From the cell containing the given text, extract its center point as [X, Y] coordinate. 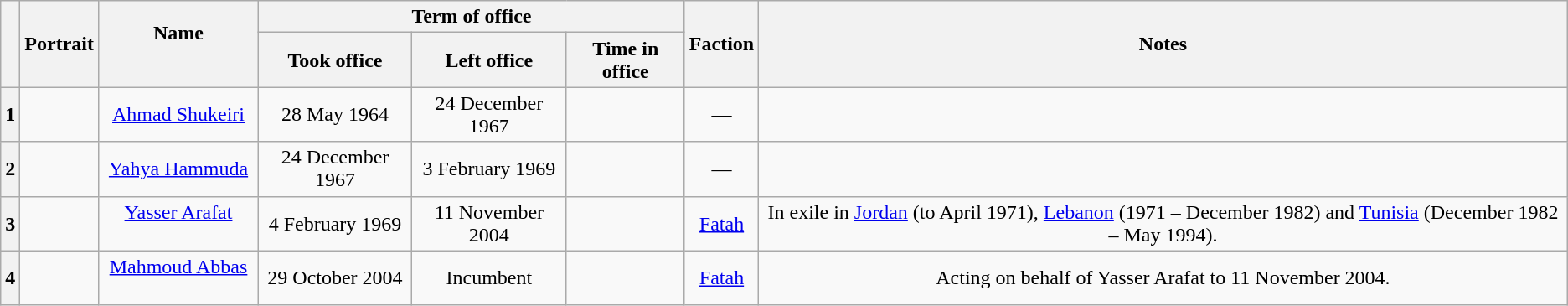
Notes [1163, 44]
Faction [721, 44]
2 [10, 169]
1 [10, 114]
28 May 1964 [335, 114]
Ahmad Shukeiri [178, 114]
4 [10, 278]
Term of office [472, 17]
29 October 2004 [335, 278]
3 February 1969 [489, 169]
Yasser Arafat [178, 223]
Mahmoud Abbas [178, 278]
In exile in Jordan (to April 1971), Lebanon (1971 – December 1982) and Tunisia (December 1982 – May 1994). [1163, 223]
Name [178, 44]
Left office [489, 60]
Took office [335, 60]
Acting on behalf of Yasser Arafat to 11 November 2004. [1163, 278]
3 [10, 223]
Incumbent [489, 278]
Yahya Hammuda [178, 169]
4 February 1969 [335, 223]
11 November 2004 [489, 223]
Portrait [59, 44]
Time in office [625, 60]
